Detect which cell encompasses the target text, then output its (x, y) center coordinate. 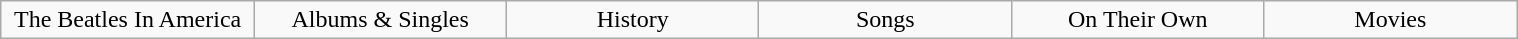
History (632, 20)
Albums & Singles (380, 20)
On Their Own (1138, 20)
Movies (1390, 20)
Songs (886, 20)
The Beatles In America (128, 20)
